Capture the cell that displays the provided text and extract its (X, Y) central coordinate. 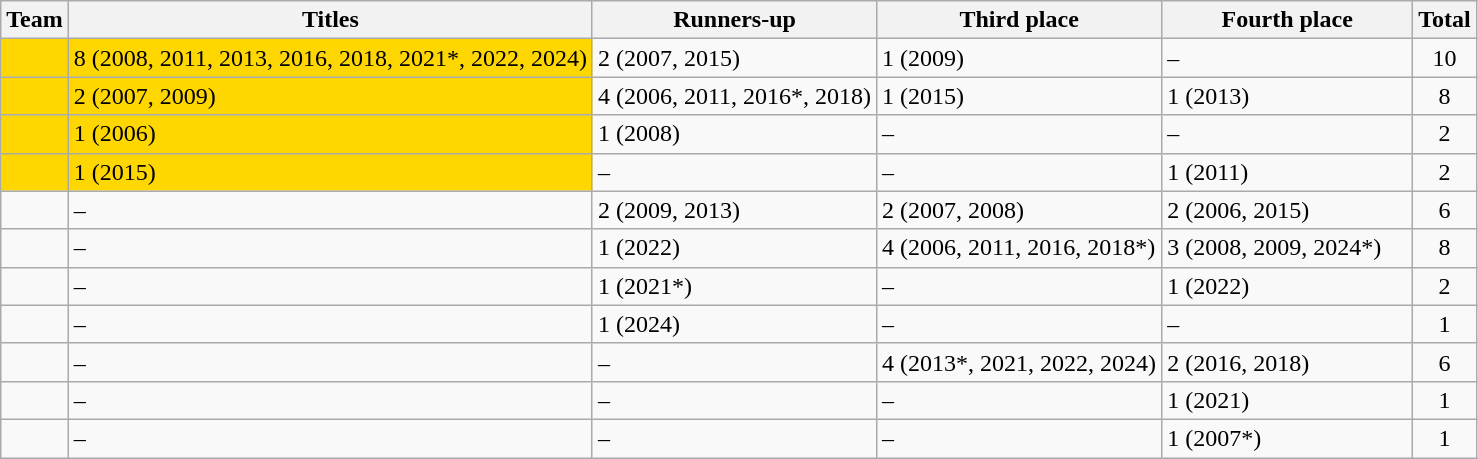
4 (2006, 2011, 2016, 2018*) (1020, 248)
2 (2007, 2008) (1020, 210)
Total (1445, 20)
4 (2006, 2011, 2016*, 2018) (734, 96)
1 (2007*) (1288, 438)
1 (2013) (1288, 96)
1 (2006) (330, 134)
4 (2013*, 2021, 2022, 2024) (1020, 362)
2 (2016, 2018) (1288, 362)
1 (2021) (1288, 400)
Fourth place (1288, 20)
Third place (1020, 20)
2 (2007, 2015) (734, 58)
1 (2021*) (734, 286)
2 (2006, 2015) (1288, 210)
1 (2011) (1288, 172)
1 (2024) (734, 324)
2 (2007, 2009) (330, 96)
10 (1445, 58)
8 (2008, 2011, 2013, 2016, 2018, 2021*, 2022, 2024) (330, 58)
1 (2009) (1020, 58)
3 (2008, 2009, 2024*) (1288, 248)
Team (35, 20)
2 (2009, 2013) (734, 210)
1 (2008) (734, 134)
Runners-up (734, 20)
Titles (330, 20)
